Search for the cell housing the specified text and yield its [x, y] center coordinate. 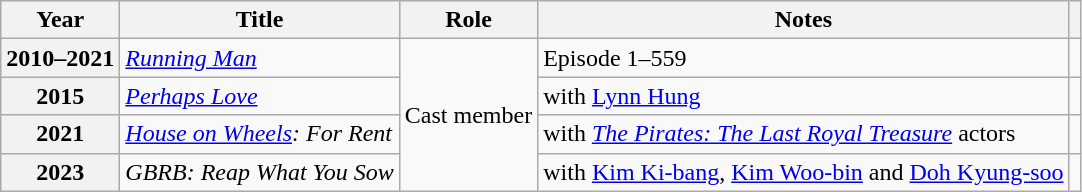
Role [468, 20]
Perhaps Love [260, 96]
Notes [804, 20]
with Kim Ki-bang, Kim Woo-bin and Doh Kyung-soo [804, 172]
2010–2021 [60, 58]
Cast member [468, 115]
Title [260, 20]
Year [60, 20]
Episode 1–559 [804, 58]
with Lynn Hung [804, 96]
Running Man [260, 58]
2021 [60, 134]
2023 [60, 172]
2015 [60, 96]
with The Pirates: The Last Royal Treasure actors [804, 134]
House on Wheels: For Rent [260, 134]
GBRB: Reap What You Sow [260, 172]
